Locate the cell with the specified text and output its (X, Y) center coordinate. 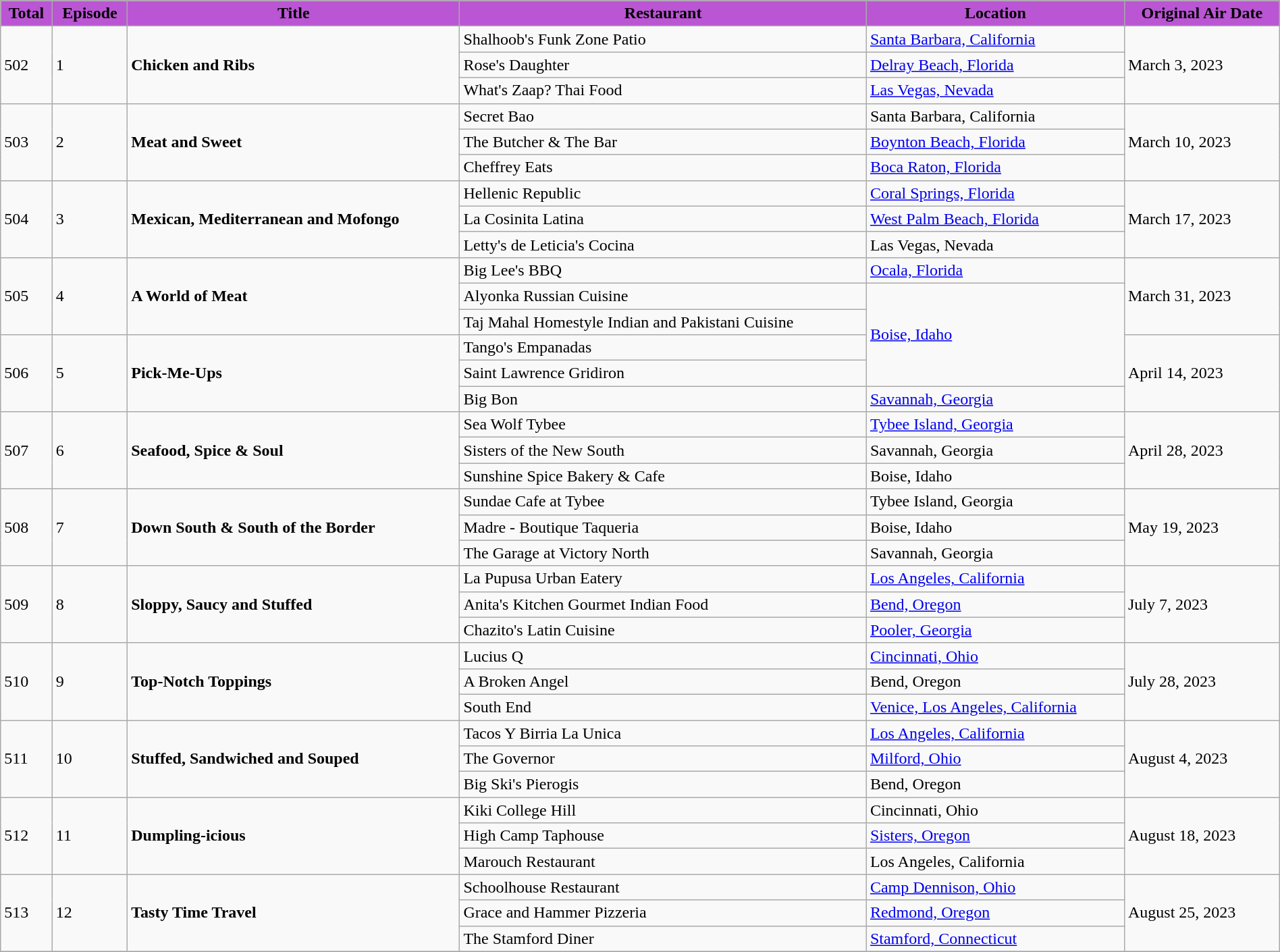
Tasty Time Travel (294, 913)
8 (89, 604)
Letty's de Leticia's Cocina (663, 244)
Schoolhouse Restaurant (663, 887)
August 4, 2023 (1202, 758)
Meat and Sweet (294, 142)
Sunshine Spice Bakery & Cafe (663, 476)
7 (89, 527)
Location (995, 14)
South End (663, 707)
Marouch Restaurant (663, 862)
10 (89, 758)
2 (89, 142)
Kiki College Hill (663, 810)
Delray Beach, Florida (995, 65)
Lucius Q (663, 656)
Sea Wolf Tybee (663, 425)
Pooler, Georgia (995, 630)
March 17, 2023 (1202, 219)
Milford, Ohio (995, 759)
Coral Springs, Florida (995, 193)
Sloppy, Saucy and Stuffed (294, 604)
Dumpling-icious (294, 836)
Cheffrey Eats (663, 167)
Madre - Boutique Taqueria (663, 527)
Anita's Kitchen Gourmet Indian Food (663, 604)
Hellenic Republic (663, 193)
A Broken Angel (663, 681)
Big Ski's Pierogis (663, 785)
Seafood, Spice & Soul (294, 450)
The Garage at Victory North (663, 553)
507 (27, 450)
Stamford, Connecticut (995, 938)
510 (27, 681)
12 (89, 913)
July 28, 2023 (1202, 681)
1 (89, 65)
Shalhoob's Funk Zone Patio (663, 39)
March 3, 2023 (1202, 65)
Boynton Beach, Florida (995, 142)
Tango's Empanadas (663, 348)
The Butcher & The Bar (663, 142)
Mexican, Mediterranean and Mofongo (294, 219)
July 7, 2023 (1202, 604)
Sisters, Oregon (995, 836)
Down South & South of the Border (294, 527)
Secret Bao (663, 116)
Taj Mahal Homestyle Indian and Pakistani Cuisine (663, 322)
11 (89, 836)
512 (27, 836)
March 10, 2023 (1202, 142)
August 18, 2023 (1202, 836)
Boca Raton, Florida (995, 167)
509 (27, 604)
513 (27, 913)
Chazito's Latin Cuisine (663, 630)
Big Bon (663, 399)
West Palm Beach, Florida (995, 219)
505 (27, 296)
511 (27, 758)
Original Air Date (1202, 14)
508 (27, 527)
Saint Lawrence Gridiron (663, 373)
6 (89, 450)
A World of Meat (294, 296)
Stuffed, Sandwiched and Souped (294, 758)
Alyonka Russian Cuisine (663, 296)
April 14, 2023 (1202, 373)
La Pupusa Urban Eatery (663, 579)
Redmond, Oregon (995, 913)
Venice, Los Angeles, California (995, 707)
3 (89, 219)
Big Lee's BBQ (663, 270)
What's Zaap? Thai Food (663, 90)
The Stamford Diner (663, 938)
504 (27, 219)
Restaurant (663, 14)
May 19, 2023 (1202, 527)
La Cosinita Latina (663, 219)
March 31, 2023 (1202, 296)
Rose's Daughter (663, 65)
4 (89, 296)
Total (27, 14)
Grace and Hammer Pizzeria (663, 913)
Sisters of the New South (663, 450)
The Governor (663, 759)
Ocala, Florida (995, 270)
Tacos Y Birria La Unica (663, 733)
503 (27, 142)
506 (27, 373)
Sundae Cafe at Tybee (663, 502)
Title (294, 14)
Camp Dennison, Ohio (995, 887)
Chicken and Ribs (294, 65)
Episode (89, 14)
Top-Notch Toppings (294, 681)
502 (27, 65)
5 (89, 373)
August 25, 2023 (1202, 913)
9 (89, 681)
High Camp Taphouse (663, 836)
April 28, 2023 (1202, 450)
Pick-Me-Ups (294, 373)
